Capture the cell that displays the provided text and extract its [X, Y] central coordinate. 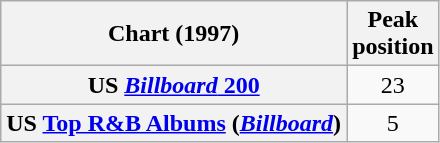
Peak position [393, 34]
US Billboard 200 [174, 85]
23 [393, 85]
5 [393, 123]
US Top R&B Albums (Billboard) [174, 123]
Chart (1997) [174, 34]
